For the text-containing cell, return its midpoint in (X, Y) coordinate format. 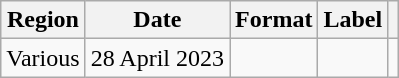
Region (43, 20)
Date (157, 20)
Format (274, 20)
28 April 2023 (157, 58)
Various (43, 58)
Label (353, 20)
